Pinpoint the cell where the given text exists, returning its [x, y] midpoint coordinate. 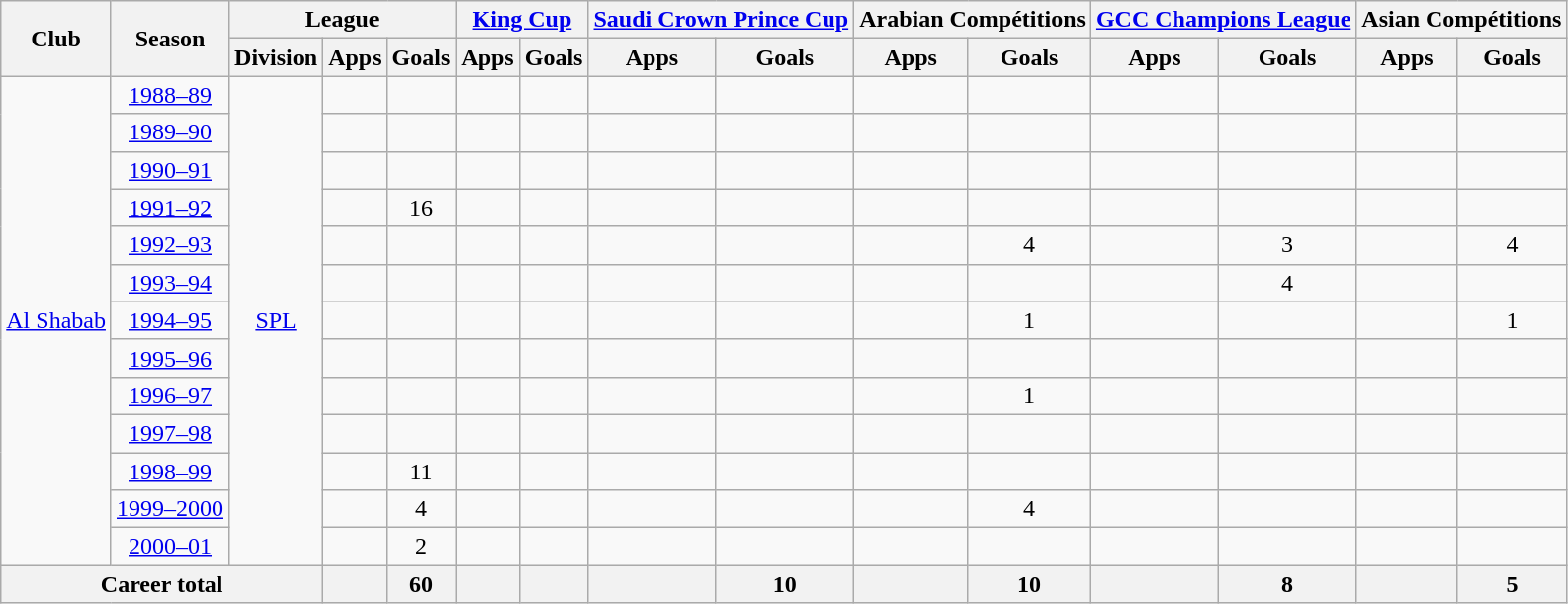
Asian Compétitions [1461, 20]
1996–97 [170, 395]
1993–94 [170, 283]
60 [421, 584]
1998–99 [170, 472]
League [342, 20]
Division [277, 57]
Al Shabab [56, 320]
16 [421, 208]
2 [421, 547]
Career total [162, 584]
3 [1287, 245]
SPL [277, 320]
GCC Champions League [1223, 20]
Saudi Crown Prince Cup [722, 20]
1990–91 [170, 170]
1992–93 [170, 245]
Season [170, 39]
1997–98 [170, 433]
5 [1513, 584]
8 [1287, 584]
1991–92 [170, 208]
1995–96 [170, 358]
1999–2000 [170, 509]
Club [56, 39]
1994–95 [170, 320]
2000–01 [170, 547]
King Cup [522, 20]
1988–89 [170, 95]
1989–90 [170, 132]
Arabian Compétitions [973, 20]
11 [421, 472]
